Locate the cell with the specified text and output its (X, Y) center coordinate. 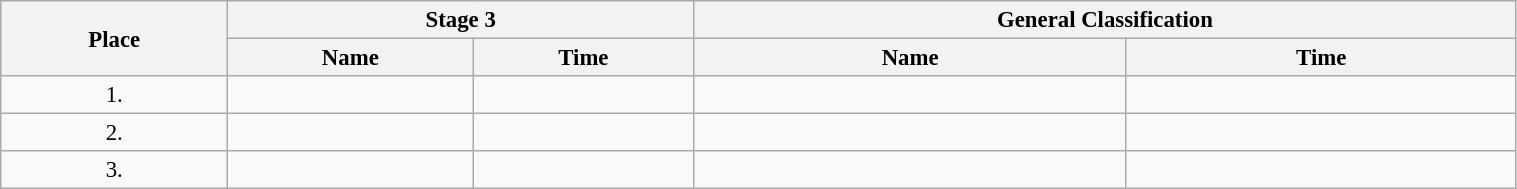
Place (114, 38)
3. (114, 170)
1. (114, 95)
Stage 3 (461, 20)
2. (114, 133)
General Classification (1105, 20)
